Extract the (X, Y) coordinate from the center of the cell holding the provided text.  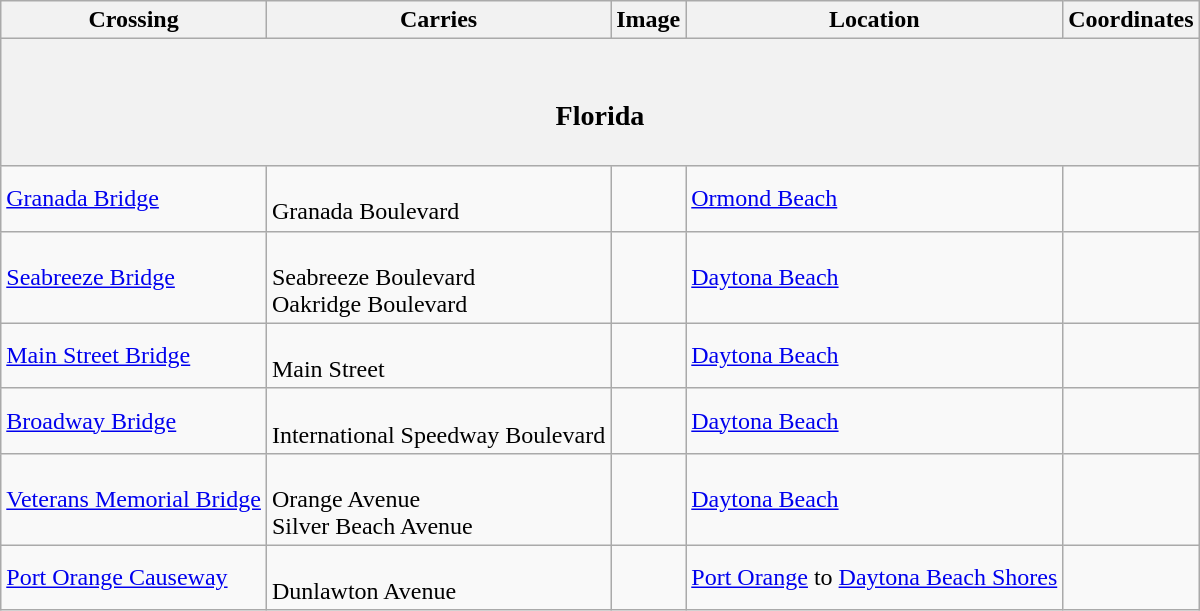
Port Orange to Daytona Beach Shores (874, 578)
Ormond Beach (874, 198)
Dunlawton Avenue (438, 578)
International Speedway Boulevard (438, 420)
Main Street (438, 356)
Carries (438, 20)
Port Orange Causeway (134, 578)
Granada Boulevard (438, 198)
Crossing (134, 20)
Granada Bridge (134, 198)
Orange AvenueSilver Beach Avenue (438, 499)
Coordinates (1131, 20)
Image (648, 20)
Main Street Bridge (134, 356)
Broadway Bridge (134, 420)
Seabreeze BoulevardOakridge Boulevard (438, 277)
Location (874, 20)
Seabreeze Bridge (134, 277)
Florida (600, 102)
Veterans Memorial Bridge (134, 499)
